Locate the cell with the specified text and output its (X, Y) center coordinate. 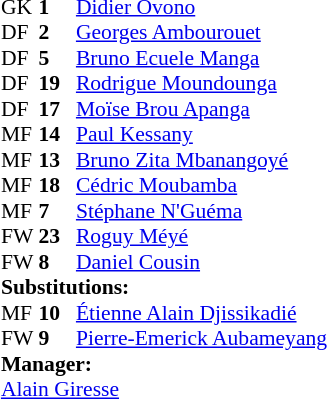
2 (57, 33)
14 (57, 135)
Stéphane N'Guéma (202, 211)
Daniel Cousin (202, 262)
Moïse Brou Apanga (202, 109)
23 (57, 237)
10 (57, 313)
Georges Ambourouet (202, 33)
Paul Kessany (202, 135)
Roguy Méyé (202, 237)
Manager: (164, 364)
Cédric Moubamba (202, 185)
18 (57, 185)
5 (57, 58)
Étienne Alain Djissikadié (202, 313)
17 (57, 109)
8 (57, 262)
7 (57, 211)
19 (57, 83)
Bruno Ecuele Manga (202, 58)
Substitutions: (164, 287)
Rodrigue Moundounga (202, 83)
13 (57, 160)
Bruno Zita Mbanangoyé (202, 160)
Pierre-Emerick Aubameyang (202, 339)
9 (57, 339)
